Determine the (X, Y) coordinate at the center of the cell enclosing the given text.  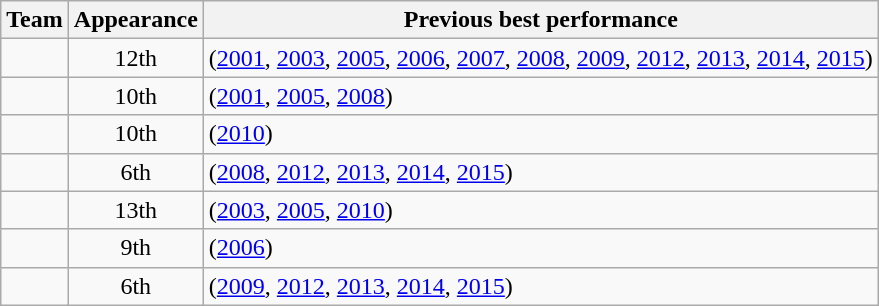
(2010) (540, 134)
12th (136, 58)
(2003, 2005, 2010) (540, 210)
(2001, 2005, 2008) (540, 96)
(2001, 2003, 2005, 2006, 2007, 2008, 2009, 2012, 2013, 2014, 2015) (540, 58)
(2009, 2012, 2013, 2014, 2015) (540, 286)
Previous best performance (540, 20)
13th (136, 210)
(2008, 2012, 2013, 2014, 2015) (540, 172)
Appearance (136, 20)
(2006) (540, 248)
Team (35, 20)
9th (136, 248)
